Capture the cell that displays the provided text and extract its [X, Y] central coordinate. 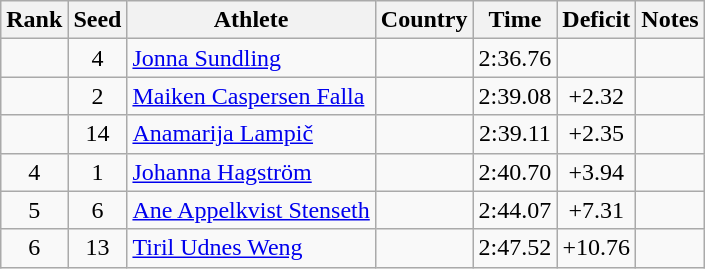
Maiken Caspersen Falla [251, 96]
1 [98, 172]
Deficit [596, 20]
+2.35 [596, 134]
Country [424, 20]
+2.32 [596, 96]
2:36.76 [515, 58]
2 [98, 96]
2:39.11 [515, 134]
Jonna Sundling [251, 58]
Seed [98, 20]
+3.94 [596, 172]
5 [34, 210]
Notes [670, 20]
2:47.52 [515, 248]
2:40.70 [515, 172]
+10.76 [596, 248]
2:39.08 [515, 96]
Johanna Hagström [251, 172]
+7.31 [596, 210]
2:44.07 [515, 210]
Time [515, 20]
14 [98, 134]
Ane Appelkvist Stenseth [251, 210]
Athlete [251, 20]
Rank [34, 20]
Tiril Udnes Weng [251, 248]
Anamarija Lampič [251, 134]
13 [98, 248]
